Scan for the cell matching the given text and deliver its (x, y) coordinate at center. 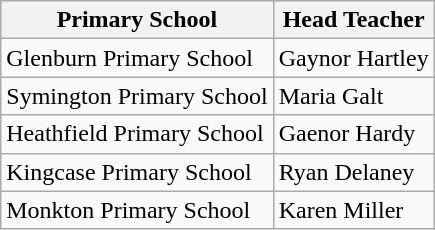
Kingcase Primary School (137, 172)
Heathfield Primary School (137, 134)
Head Teacher (354, 20)
Monkton Primary School (137, 210)
Primary School (137, 20)
Karen Miller (354, 210)
Symington Primary School (137, 96)
Ryan Delaney (354, 172)
Gaynor Hartley (354, 58)
Maria Galt (354, 96)
Glenburn Primary School (137, 58)
Gaenor Hardy (354, 134)
